Scan for the cell matching the given text and deliver its (X, Y) coordinate at center. 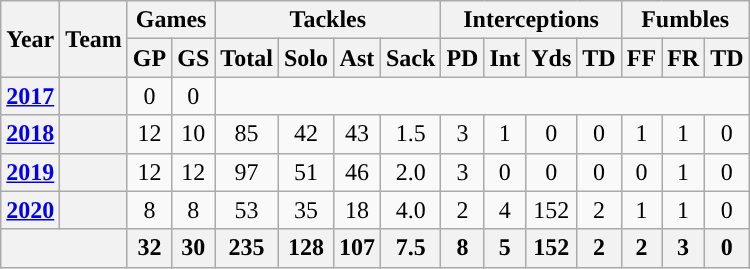
GS (194, 58)
Sack (410, 58)
42 (306, 134)
235 (247, 248)
Ast (356, 58)
30 (194, 248)
4 (505, 210)
Total (247, 58)
1.5 (410, 134)
Yds (552, 58)
Games (170, 20)
107 (356, 248)
2019 (30, 172)
GP (149, 58)
2020 (30, 210)
32 (149, 248)
18 (356, 210)
43 (356, 134)
Year (30, 39)
46 (356, 172)
2.0 (410, 172)
FR (684, 58)
35 (306, 210)
97 (247, 172)
128 (306, 248)
Int (505, 58)
2018 (30, 134)
FF (641, 58)
2017 (30, 96)
5 (505, 248)
PD (462, 58)
4.0 (410, 210)
51 (306, 172)
Fumbles (685, 20)
7.5 (410, 248)
Interceptions (531, 20)
Solo (306, 58)
Tackles (328, 20)
10 (194, 134)
85 (247, 134)
53 (247, 210)
Team (94, 39)
